Scan for the cell matching the given text and deliver its [x, y] coordinate at center. 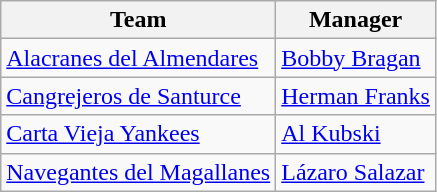
Bobby Bragan [356, 58]
Team [138, 20]
Alacranes del Almendares [138, 58]
Manager [356, 20]
Lázaro Salazar [356, 172]
Navegantes del Magallanes [138, 172]
Carta Vieja Yankees [138, 134]
Al Kubski [356, 134]
Herman Franks [356, 96]
Cangrejeros de Santurce [138, 96]
